Scan for the cell matching the given text and deliver its (x, y) coordinate at center. 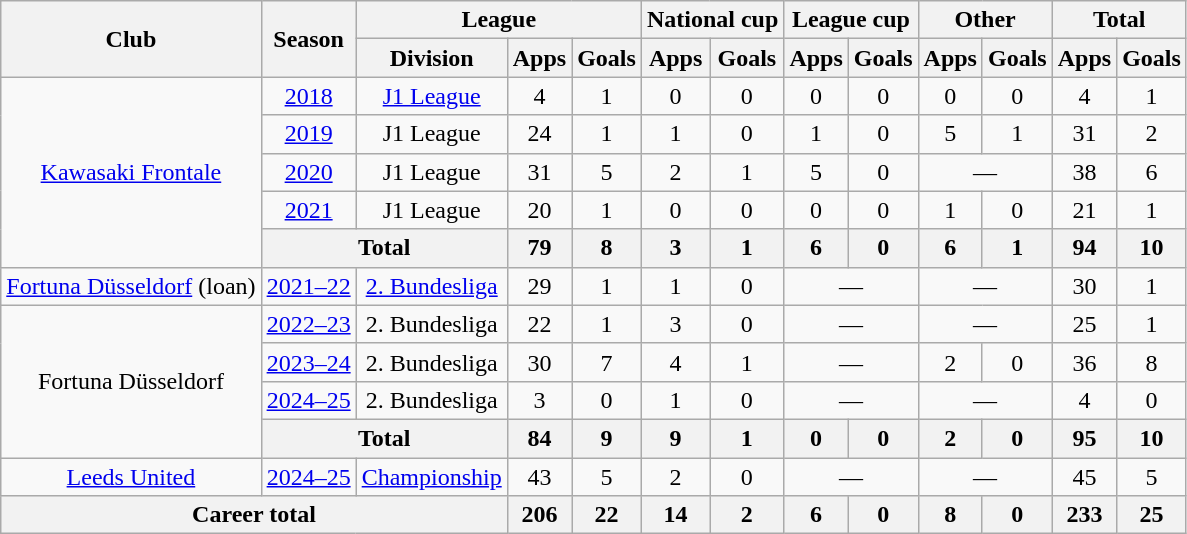
Club (131, 39)
2020 (308, 172)
Leeds United (131, 477)
Career total (254, 515)
29 (539, 286)
Championship (432, 477)
National cup (712, 20)
2023–24 (308, 362)
84 (539, 438)
36 (1084, 362)
Division (432, 58)
24 (539, 134)
League (498, 20)
233 (1084, 515)
Fortuna Düsseldorf (131, 381)
20 (539, 210)
2019 (308, 134)
14 (675, 515)
2021–22 (308, 286)
2022–23 (308, 324)
7 (607, 362)
Fortuna Düsseldorf (loan) (131, 286)
45 (1084, 477)
95 (1084, 438)
79 (539, 248)
43 (539, 477)
League cup (851, 20)
94 (1084, 248)
206 (539, 515)
38 (1084, 172)
21 (1084, 210)
Season (308, 39)
2021 (308, 210)
Kawasaki Frontale (131, 172)
Other (985, 20)
2018 (308, 96)
